Extract the (X, Y) coordinate from the center of the cell holding the provided text.  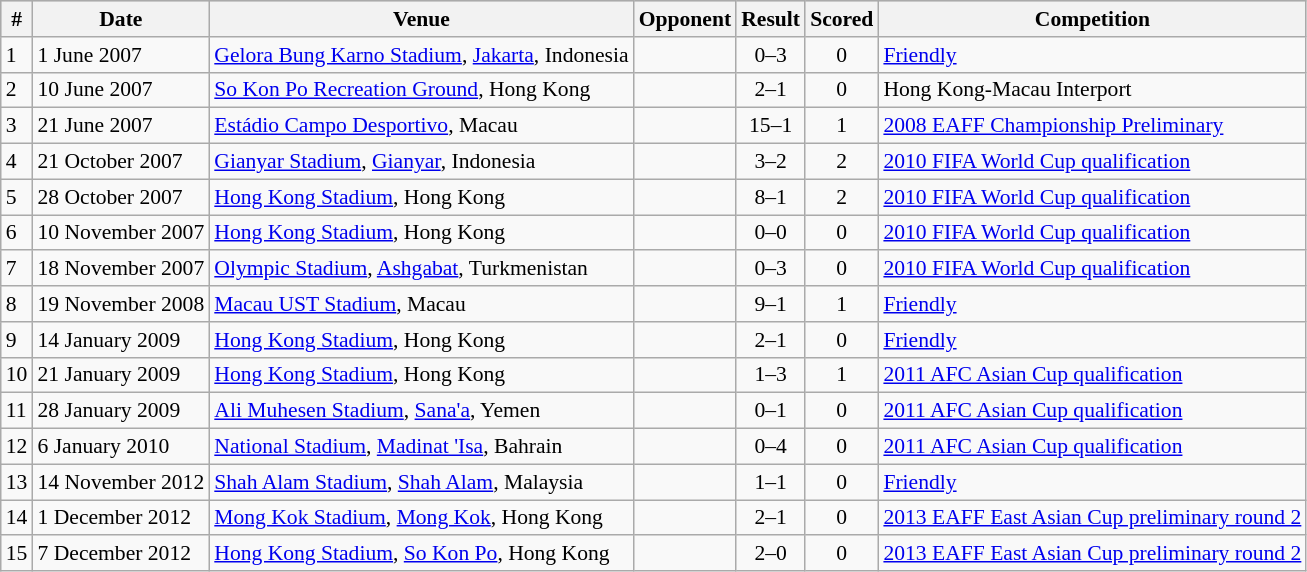
6 (17, 233)
9–1 (770, 304)
5 (17, 197)
14 November 2012 (120, 482)
Venue (421, 19)
8 (17, 304)
Hong Kong Stadium, So Kon Po, Hong Kong (421, 554)
Ali Muhesen Stadium, Sana'a, Yemen (421, 411)
So Kon Po Recreation Ground, Hong Kong (421, 90)
21 June 2007 (120, 126)
4 (17, 162)
10 June 2007 (120, 90)
Macau UST Stadium, Macau (421, 304)
15–1 (770, 126)
7 December 2012 (120, 554)
3 (17, 126)
1–3 (770, 375)
3–2 (770, 162)
10 (17, 375)
1–1 (770, 482)
1 December 2012 (120, 518)
9 (17, 340)
14 January 2009 (120, 340)
0–0 (770, 233)
11 (17, 411)
14 (17, 518)
15 (17, 554)
2–0 (770, 554)
Shah Alam Stadium, Shah Alam, Malaysia (421, 482)
10 November 2007 (120, 233)
Competition (1092, 19)
18 November 2007 (120, 269)
Estádio Campo Desportivo, Macau (421, 126)
28 January 2009 (120, 411)
28 October 2007 (120, 197)
0–4 (770, 447)
Olympic Stadium, Ashgabat, Turkmenistan (421, 269)
Result (770, 19)
Hong Kong-Macau Interport (1092, 90)
7 (17, 269)
12 (17, 447)
Gianyar Stadium, Gianyar, Indonesia (421, 162)
0–1 (770, 411)
National Stadium, Madinat 'Isa, Bahrain (421, 447)
21 January 2009 (120, 375)
Opponent (686, 19)
13 (17, 482)
2008 EAFF Championship Preliminary (1092, 126)
21 October 2007 (120, 162)
1 June 2007 (120, 55)
8–1 (770, 197)
6 January 2010 (120, 447)
Date (120, 19)
# (17, 19)
19 November 2008 (120, 304)
Gelora Bung Karno Stadium, Jakarta, Indonesia (421, 55)
Scored (842, 19)
Mong Kok Stadium, Mong Kok, Hong Kong (421, 518)
